Locate the cell with the specified text and output its [X, Y] center coordinate. 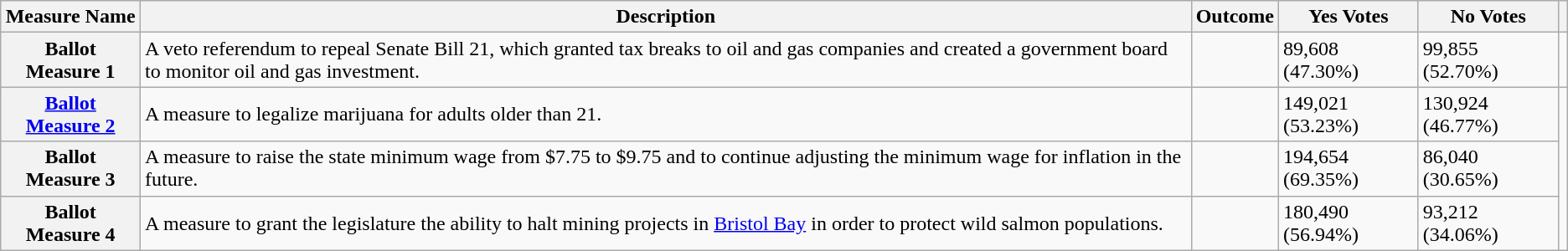
Measure Name [70, 17]
Description [667, 17]
149,021 (53.23%) [1349, 114]
99,855 (52.70%) [1488, 60]
130,924 (46.77%) [1488, 114]
Outcome [1235, 17]
93,212 (34.06%) [1488, 223]
89,608 (47.30%) [1349, 60]
Ballot Measure 2 [70, 114]
Ballot Measure 3 [70, 169]
A measure to grant the legislature the ability to halt mining projects in Bristol Bay in order to protect wild salmon populations. [667, 223]
A measure to legalize marijuana for adults older than 21. [667, 114]
Yes Votes [1349, 17]
194,654 (69.35%) [1349, 169]
No Votes [1488, 17]
Ballot Measure 4 [70, 223]
A measure to raise the state minimum wage from $7.75 to $9.75 and to continue adjusting the minimum wage for inflation in the future. [667, 169]
180,490 (56.94%) [1349, 223]
86,040 (30.65%) [1488, 169]
Ballot Measure 1 [70, 60]
